Search for the cell housing the specified text and yield its [X, Y] center coordinate. 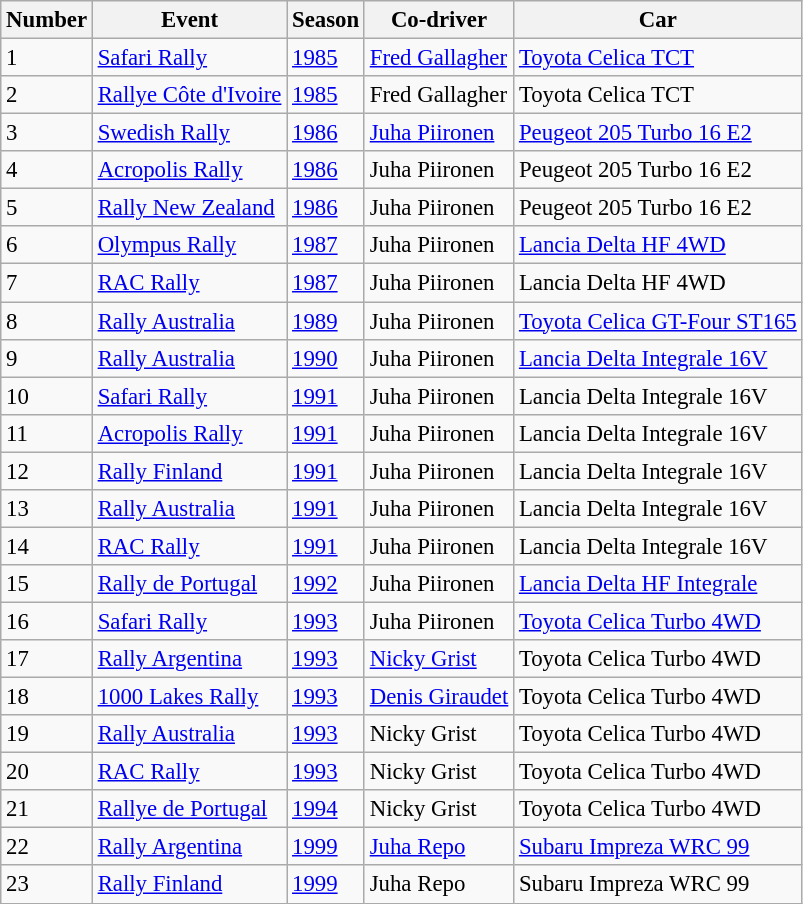
1990 [326, 358]
20 [47, 772]
Event [189, 20]
1989 [326, 321]
7 [47, 283]
15 [47, 584]
Denis Giraudet [438, 697]
1000 Lakes Rally [189, 697]
Car [658, 20]
Rallye Côte d'Ivoire [189, 95]
11 [47, 433]
Swedish Rally [189, 133]
22 [47, 847]
4 [47, 170]
Co-driver [438, 20]
19 [47, 734]
Number [47, 20]
Olympus Rally [189, 245]
12 [47, 471]
Rally New Zealand [189, 208]
Rally de Portugal [189, 584]
14 [47, 546]
2 [47, 95]
Rallye de Portugal [189, 809]
18 [47, 697]
9 [47, 358]
Lancia Delta HF Integrale [658, 584]
5 [47, 208]
Toyota Celica GT-Four ST165 [658, 321]
21 [47, 809]
1 [47, 58]
23 [47, 885]
17 [47, 659]
Season [326, 20]
13 [47, 509]
1994 [326, 809]
8 [47, 321]
6 [47, 245]
1992 [326, 584]
3 [47, 133]
16 [47, 621]
10 [47, 396]
